Detect which cell encompasses the target text, then output its (X, Y) center coordinate. 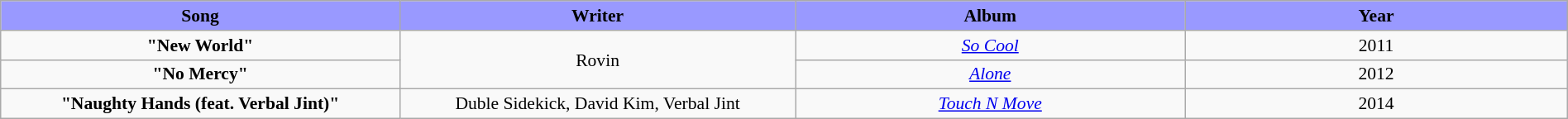
Duble Sidekick, David Kim, Verbal Jint (597, 104)
Song (200, 16)
"Naughty Hands (feat. Verbal Jint)" (200, 104)
"New World" (200, 45)
So Cool (991, 45)
2011 (1376, 45)
"No Mercy" (200, 74)
Album (991, 16)
2014 (1376, 104)
Writer (597, 16)
Rovin (597, 59)
Year (1376, 16)
Touch N Move (991, 104)
2012 (1376, 74)
Alone (991, 74)
